Pinpoint the cell where the given text exists, returning its [X, Y] midpoint coordinate. 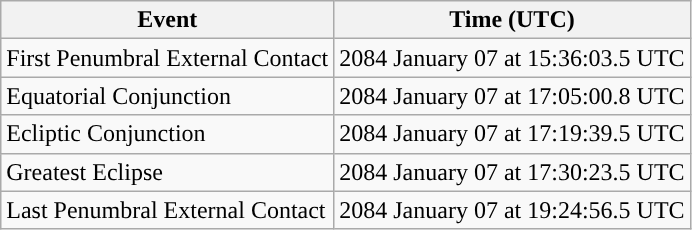
Time (UTC) [512, 20]
2084 January 07 at 19:24:56.5 UTC [512, 210]
First Penumbral External Contact [168, 58]
2084 January 07 at 17:05:00.8 UTC [512, 96]
Greatest Eclipse [168, 172]
Last Penumbral External Contact [168, 210]
2084 January 07 at 17:19:39.5 UTC [512, 134]
2084 January 07 at 15:36:03.5 UTC [512, 58]
Equatorial Conjunction [168, 96]
Event [168, 20]
Ecliptic Conjunction [168, 134]
2084 January 07 at 17:30:23.5 UTC [512, 172]
